From the cell containing the given text, extract its center point as (x, y) coordinate. 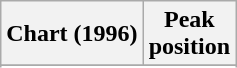
Peakposition (189, 34)
Chart (1996) (72, 34)
